Return [x, y] of the center of cell containing provided text 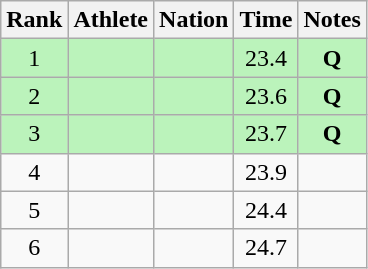
1 [34, 58]
23.6 [266, 96]
2 [34, 96]
Notes [332, 20]
Nation [194, 20]
Athlete [111, 20]
Time [266, 20]
6 [34, 248]
23.9 [266, 172]
Rank [34, 20]
3 [34, 134]
24.4 [266, 210]
23.4 [266, 58]
4 [34, 172]
5 [34, 210]
24.7 [266, 248]
23.7 [266, 134]
